For the text-containing cell, return its midpoint in (X, Y) coordinate format. 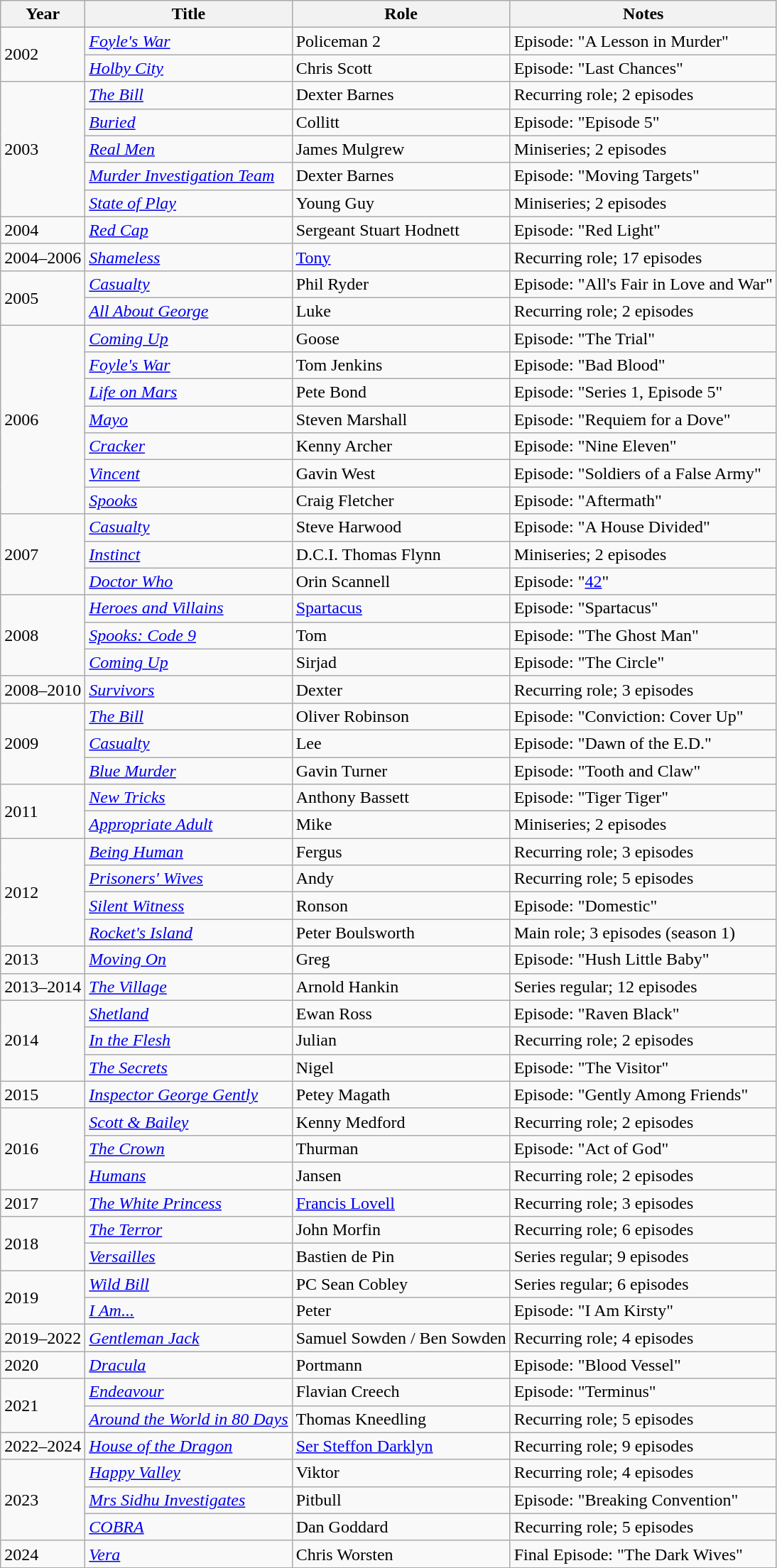
House of the Dragon (189, 1446)
2011 (43, 811)
Episode: "Act of God" (643, 1148)
Scott & Bailey (189, 1122)
The White Princess (189, 1203)
Episode: "Moving Targets" (643, 176)
Samuel Sowden / Ben Sowden (401, 1338)
Oliver Robinson (401, 716)
Real Men (189, 149)
Wild Bill (189, 1284)
2012 (43, 892)
Dexter (401, 689)
Arnold Hankin (401, 987)
2022–2024 (43, 1446)
Episode: "Aftermath" (643, 500)
Series regular; 9 episodes (643, 1257)
PC Sean Cobley (401, 1284)
2005 (43, 297)
Silent Witness (189, 906)
Buried (189, 122)
Murder Investigation Team (189, 176)
Episode: "I Am Kirsty" (643, 1311)
Dracula (189, 1365)
Episode: "All's Fair in Love and War" (643, 284)
Holby City (189, 68)
2014 (43, 1041)
2004–2006 (43, 257)
Mayo (189, 420)
Kenny Archer (401, 446)
2017 (43, 1203)
Peter Boulsworth (401, 933)
Bastien de Pin (401, 1257)
Orin Scannell (401, 581)
Around the World in 80 Days (189, 1419)
Recurring role; 9 episodes (643, 1446)
Episode: "Bad Blood" (643, 366)
Portmann (401, 1365)
Petey Magath (401, 1095)
In the Flesh (189, 1041)
Recurring role; 17 episodes (643, 257)
Episode: "Raven Black" (643, 1014)
Collitt (401, 122)
Episode: "Hush Little Baby" (643, 960)
Inspector George Gently (189, 1095)
Rocket's Island (189, 933)
Sirjad (401, 662)
Title (189, 14)
Being Human (189, 852)
Greg (401, 960)
Episode: "Series 1, Episode 5" (643, 393)
Tom (401, 635)
Lee (401, 743)
2023 (43, 1500)
Spartacus (401, 608)
Shetland (189, 1014)
Cracker (189, 446)
Steven Marshall (401, 420)
Spooks (189, 500)
Episode: "Blood Vessel" (643, 1365)
All About George (189, 311)
COBRA (189, 1527)
Francis Lovell (401, 1203)
New Tricks (189, 798)
Spooks: Code 9 (189, 635)
State of Play (189, 203)
The Village (189, 987)
Notes (643, 14)
Mike (401, 825)
Happy Valley (189, 1473)
The Secrets (189, 1068)
Vera (189, 1554)
2002 (43, 55)
Episode: "Nine Eleven" (643, 446)
2013 (43, 960)
Anthony Bassett (401, 798)
Episode: "A Lesson in Murder" (643, 41)
Episode: "The Trial" (643, 339)
2019–2022 (43, 1338)
Series regular; 12 episodes (643, 987)
Chris Scott (401, 68)
Heroes and Villains (189, 608)
Episode: "The Ghost Man" (643, 635)
2007 (43, 554)
Episode: "Spartacus" (643, 608)
Craig Fletcher (401, 500)
Pete Bond (401, 393)
Versailles (189, 1257)
Survivors (189, 689)
Instinct (189, 554)
Episode: "A House Divided" (643, 527)
Gavin West (401, 473)
Role (401, 14)
2008–2010 (43, 689)
Steve Harwood (401, 527)
Episode: "The Circle" (643, 662)
Kenny Medford (401, 1122)
2013–2014 (43, 987)
Peter (401, 1311)
Appropriate Adult (189, 825)
Episode: "Last Chances" (643, 68)
2021 (43, 1405)
Chris Worsten (401, 1554)
Pitbull (401, 1500)
Sergeant Stuart Hodnett (401, 230)
Thurman (401, 1148)
John Morfin (401, 1230)
Humans (189, 1175)
Goose (401, 339)
2018 (43, 1244)
Episode: "Episode 5" (643, 122)
2020 (43, 1365)
The Crown (189, 1148)
Episode: "Conviction: Cover Up" (643, 716)
Viktor (401, 1473)
Gentleman Jack (189, 1338)
Prisoners' Wives (189, 879)
Episode: "The Visitor" (643, 1068)
Blue Murder (189, 770)
Year (43, 14)
2024 (43, 1554)
D.C.I. Thomas Flynn (401, 554)
Nigel (401, 1068)
2019 (43, 1298)
Episode: "Terminus" (643, 1392)
Episode: "Soldiers of a False Army" (643, 473)
Policeman 2 (401, 41)
Ser Steffon Darklyn (401, 1446)
Andy (401, 879)
Red Cap (189, 230)
2016 (43, 1148)
Young Guy (401, 203)
Ronson (401, 906)
Shameless (189, 257)
2015 (43, 1095)
Episode: "Requiem for a Dove" (643, 420)
Episode: "Tiger Tiger" (643, 798)
Main role; 3 episodes (season 1) (643, 933)
James Mulgrew (401, 149)
Phil Ryder (401, 284)
Episode: "Red Light" (643, 230)
Episode: "Domestic" (643, 906)
Gavin Turner (401, 770)
Fergus (401, 852)
Episode: "Breaking Convention" (643, 1500)
Doctor Who (189, 581)
Episode: "Gently Among Friends" (643, 1095)
Endeavour (189, 1392)
Flavian Creech (401, 1392)
Episode: "Tooth and Claw" (643, 770)
2004 (43, 230)
2008 (43, 635)
Tom Jenkins (401, 366)
Vincent (189, 473)
Tony (401, 257)
Mrs Sidhu Investigates (189, 1500)
Life on Mars (189, 393)
2006 (43, 420)
Julian (401, 1041)
Series regular; 6 episodes (643, 1284)
The Terror (189, 1230)
Episode: "Dawn of the E.D." (643, 743)
Thomas Kneedling (401, 1419)
Recurring role; 6 episodes (643, 1230)
2003 (43, 149)
Dan Goddard (401, 1527)
Episode: "42" (643, 581)
Ewan Ross (401, 1014)
Final Episode: "The Dark Wives" (643, 1554)
I Am... (189, 1311)
Jansen (401, 1175)
2009 (43, 743)
Luke (401, 311)
Moving On (189, 960)
